From the cell containing the given text, extract its center point as [x, y] coordinate. 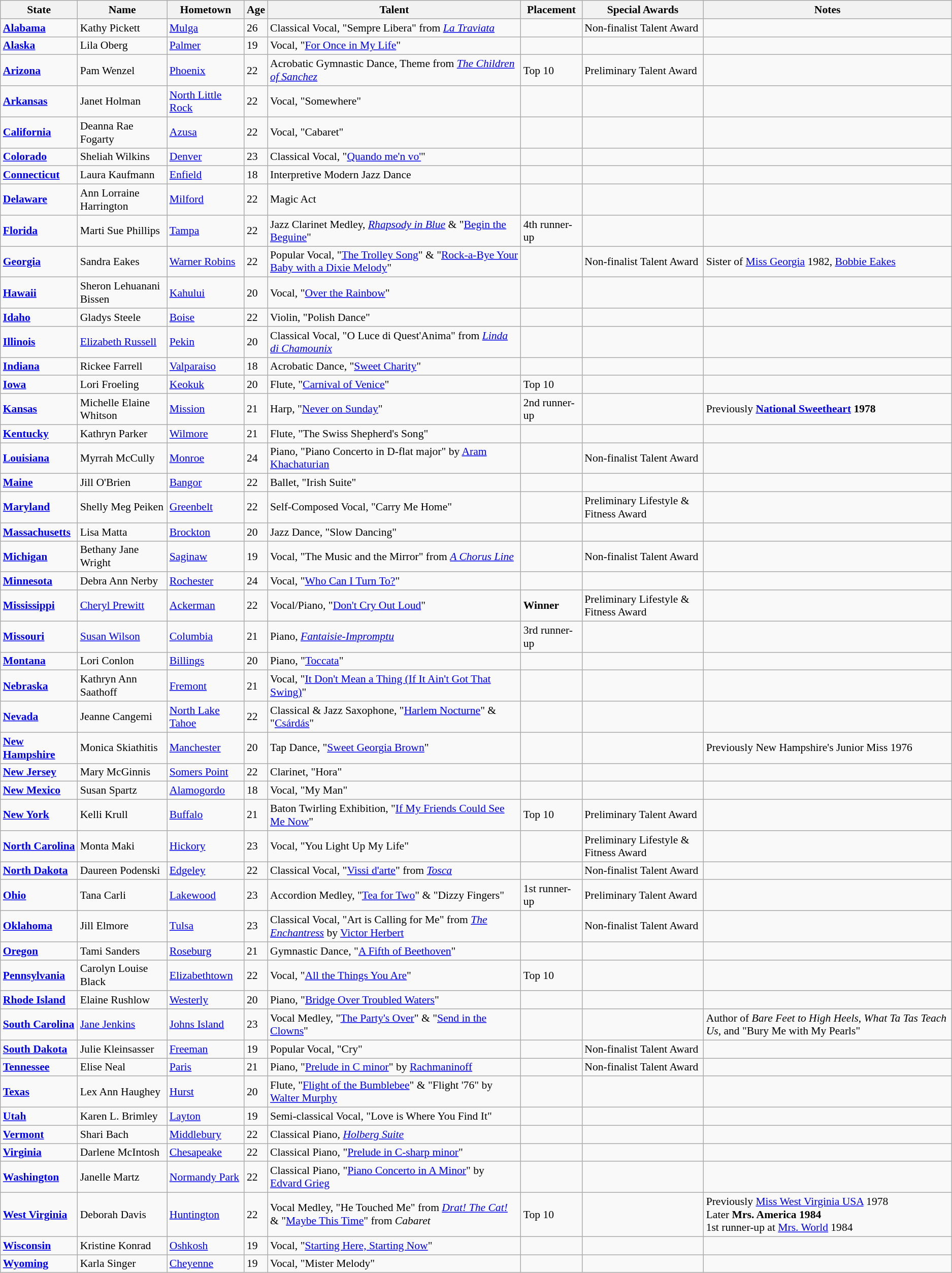
West Virginia [39, 1215]
Special Awards [643, 10]
Kathy Pickett [122, 28]
Maine [39, 483]
Classical & Jazz Saxophone, "Harlem Nocturne" & "Csárdás" [394, 717]
Bangor [206, 483]
Jeanne Cangemi [122, 717]
Vocal, "Somewhere" [394, 102]
Ohio [39, 896]
Pam Wenzel [122, 70]
Layton [206, 1117]
Popular Vocal, "The Trolley Song" & "Rock-a-Bye Your Baby with a Dixie Melody" [394, 262]
Piano, "Piano Concerto in D-flat major" by Aram Khachaturian [394, 458]
Accordion Medley, "Tea for Two" & "Dizzy Fingers" [394, 896]
Vocal, "It Don't Mean a Thing (If It Ain't Got That Swing)" [394, 686]
Debra Ann Nerby [122, 581]
Fremont [206, 686]
Piano, "Prelude in C minor" by Rachmaninoff [394, 1067]
Tap Dance, "Sweet Georgia Brown" [394, 747]
Nebraska [39, 686]
Hurst [206, 1092]
Jill Elmore [122, 926]
Janelle Martz [122, 1177]
North Lake Tahoe [206, 717]
Flute, "The Swiss Shepherd's Song" [394, 434]
Westerly [206, 1000]
Cheryl Prewitt [122, 605]
Cheyenne [206, 1264]
Karen L. Brimley [122, 1117]
Mission [206, 409]
Violin, "Polish Dance" [394, 317]
New Jersey [39, 772]
Roseburg [206, 951]
Vocal, "For Once in My Life" [394, 46]
Popular Vocal, "Cry" [394, 1049]
Classical Vocal, "Vissi d'arte" from Tosca [394, 871]
Milford [206, 200]
South Carolina [39, 1025]
Mulga [206, 28]
Michelle Elaine Whitson [122, 409]
Texas [39, 1092]
Flute, "Flight of the Bumblebee" & "Flight '76" by Walter Murphy [394, 1092]
Missouri [39, 637]
Jill O'Brien [122, 483]
Monroe [206, 458]
Elise Neal [122, 1067]
Minnesota [39, 581]
Ann Lorraine Harrington [122, 200]
Piano, "Bridge Over Troubled Waters" [394, 1000]
Indiana [39, 367]
Mary McGinnis [122, 772]
Arkansas [39, 102]
Georgia [39, 262]
Tana Carli [122, 896]
Louisiana [39, 458]
Kentucky [39, 434]
Idaho [39, 317]
Azusa [206, 132]
California [39, 132]
Vocal, "My Man" [394, 791]
Jazz Clarinet Medley, Rhapsody in Blue & "Begin the Beguine" [394, 231]
Buffalo [206, 815]
Karla Singer [122, 1264]
Ballet, "Irish Suite" [394, 483]
Hometown [206, 10]
Saginaw [206, 557]
Massachusetts [39, 532]
Connecticut [39, 175]
Vocal/Piano, "Don't Cry Out Loud" [394, 605]
Flute, "Carnival of Venice" [394, 385]
North Dakota [39, 871]
Maryland [39, 508]
Kathryn Parker [122, 434]
Phoenix [206, 70]
Monta Maki [122, 846]
Placement [551, 10]
Hickory [206, 846]
Sandra Eakes [122, 262]
Previously Miss West Virginia USA 1978Later Mrs. America 19841st runner-up at Mrs. World 1984 [828, 1215]
2nd runner-up [551, 409]
Valparaiso [206, 367]
Piano, "Toccata" [394, 661]
Sheron Lehuanani Bissen [122, 292]
Rhode Island [39, 1000]
Lori Conlon [122, 661]
Lakewood [206, 896]
Greenbelt [206, 508]
3rd runner-up [551, 637]
Sister of Miss Georgia 1982, Bobbie Eakes [828, 262]
Brockton [206, 532]
Vocal, "All the Things You Are" [394, 975]
Alabama [39, 28]
Magic Act [394, 200]
Marti Sue Phillips [122, 231]
Julie Kleinsasser [122, 1049]
Alaska [39, 46]
Gymnastic Dance, "A Fifth of Beethoven" [394, 951]
Huntington [206, 1215]
26 [256, 28]
Florida [39, 231]
Previously National Sweetheart 1978 [828, 409]
1st runner-up [551, 896]
Tulsa [206, 926]
Illinois [39, 342]
Kahului [206, 292]
Denver [206, 157]
Vermont [39, 1134]
New Hampshire [39, 747]
Normandy Park [206, 1177]
Boise [206, 317]
Pennsylvania [39, 975]
Tami Sanders [122, 951]
Middlebury [206, 1134]
Enfield [206, 175]
Wyoming [39, 1264]
Clarinet, "Hora" [394, 772]
Vocal, "You Light Up My Life" [394, 846]
New York [39, 815]
Utah [39, 1117]
Susan Wilson [122, 637]
Freeman [206, 1049]
Gladys Steele [122, 317]
Classical Piano, Holberg Suite [394, 1134]
Vocal, "The Music and the Mirror" from A Chorus Line [394, 557]
New Mexico [39, 791]
Jazz Dance, "Slow Dancing" [394, 532]
Tampa [206, 231]
Somers Point [206, 772]
Mississippi [39, 605]
Classical Piano, "Piano Concerto in A Minor" by Edvard Grieg [394, 1177]
Acrobatic Dance, "Sweet Charity" [394, 367]
Oregon [39, 951]
Lori Froeling [122, 385]
Edgeley [206, 871]
Darlene McIntosh [122, 1153]
Age [256, 10]
Monica Skiathitis [122, 747]
Lila Oberg [122, 46]
Susan Spartz [122, 791]
Deanna Rae Fogarty [122, 132]
Notes [828, 10]
Interpretive Modern Jazz Dance [394, 175]
Self-Composed Vocal, "Carry Me Home" [394, 508]
Previously New Hampshire's Junior Miss 1976 [828, 747]
Lisa Matta [122, 532]
Lex Ann Haughey [122, 1092]
Vocal Medley, "He Touched Me" from Drat! The Cat! & "Maybe This Time" from Cabaret [394, 1215]
Paris [206, 1067]
Winner [551, 605]
North Carolina [39, 846]
Laura Kaufmann [122, 175]
Classical Piano, "Prelude in C-sharp minor" [394, 1153]
Deborah Davis [122, 1215]
Kansas [39, 409]
Elizabeth Russell [122, 342]
Kristine Konrad [122, 1246]
Pekin [206, 342]
Elizabethtown [206, 975]
Vocal, "Over the Rainbow" [394, 292]
Classical Vocal, "Quando me'n vo'" [394, 157]
Vocal Medley, "The Party's Over" & "Send in the Clowns" [394, 1025]
Talent [394, 10]
Rochester [206, 581]
Keokuk [206, 385]
Ackerman [206, 605]
Acrobatic Gymnastic Dance, Theme from The Children of Sanchez [394, 70]
Vocal, "Who Can I Turn To?" [394, 581]
Palmer [206, 46]
Nevada [39, 717]
Arizona [39, 70]
Iowa [39, 385]
Warner Robins [206, 262]
Vocal, "Cabaret" [394, 132]
Name [122, 10]
Delaware [39, 200]
Vocal, "Mister Melody" [394, 1264]
Classical Vocal, "O Luce di Quest'Anima" from Linda di Chamounix [394, 342]
Sheliah Wilkins [122, 157]
Virginia [39, 1153]
4th runner-up [551, 231]
Bethany Jane Wright [122, 557]
Myrrah McCully [122, 458]
Author of Bare Feet to High Heels, What Ta Tas Teach Us, and "Bury Me with My Pearls" [828, 1025]
Semi-classical Vocal, "Love is Where You Find It" [394, 1117]
Chesapeake [206, 1153]
Alamogordo [206, 791]
Oklahoma [39, 926]
Shari Bach [122, 1134]
Baton Twirling Exhibition, "If My Friends Could See Me Now" [394, 815]
Daureen Podenski [122, 871]
Piano, Fantaisie-Impromptu [394, 637]
Janet Holman [122, 102]
Wilmore [206, 434]
Kathryn Ann Saathoff [122, 686]
North Little Rock [206, 102]
Michigan [39, 557]
Wisconsin [39, 1246]
Shelly Meg Peiken [122, 508]
State [39, 10]
Tennessee [39, 1067]
Rickee Farrell [122, 367]
Johns Island [206, 1025]
Montana [39, 661]
Manchester [206, 747]
Jane Jenkins [122, 1025]
Carolyn Louise Black [122, 975]
Kelli Krull [122, 815]
Classical Vocal, "Art is Calling for Me" from The Enchantress by Victor Herbert [394, 926]
Billings [206, 661]
Columbia [206, 637]
Washington [39, 1177]
South Dakota [39, 1049]
Harp, "Never on Sunday" [394, 409]
Elaine Rushlow [122, 1000]
Colorado [39, 157]
Hawaii [39, 292]
Classical Vocal, "Sempre Libera" from La Traviata [394, 28]
Oshkosh [206, 1246]
Vocal, "Starting Here, Starting Now" [394, 1246]
